Return [x, y] of the center of cell containing provided text 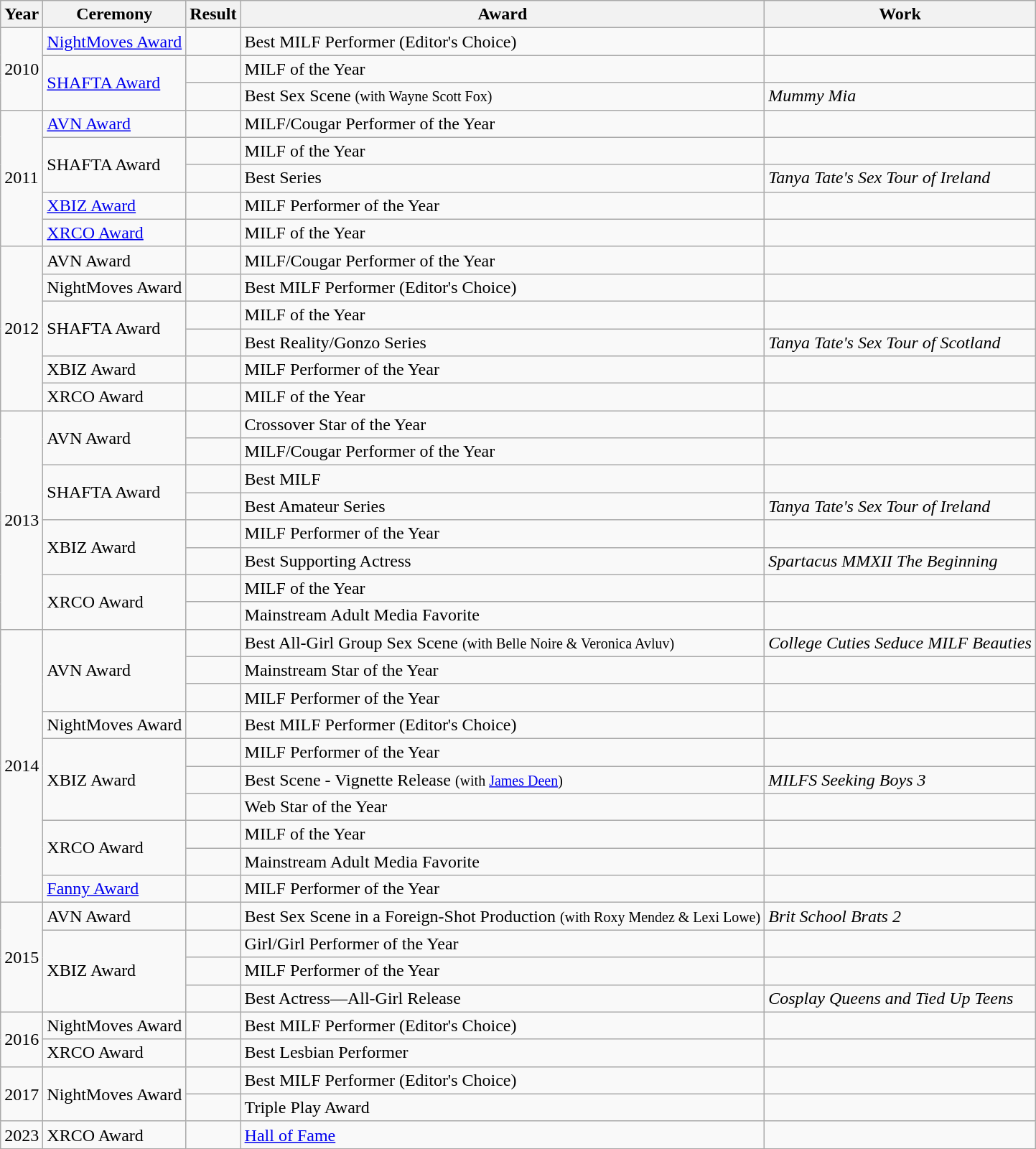
2011 [22, 178]
2015 [22, 957]
Best Series [503, 178]
2013 [22, 520]
Best Reality/Gonzo Series [503, 343]
Best Amateur Series [503, 506]
Result [213, 14]
2014 [22, 766]
2017 [22, 1094]
Cosplay Queens and Tied Up Teens [900, 998]
Triple Play Award [503, 1107]
2023 [22, 1135]
Web Star of the Year [503, 807]
Brit School Brats 2 [900, 916]
Girl/Girl Performer of the Year [503, 944]
Best All-Girl Group Sex Scene (with Belle Noire & Veronica Avluv) [503, 643]
MILFS Seeking Boys 3 [900, 779]
Mummy Mia [900, 96]
Best Scene - Vignette Release (with James Deen) [503, 779]
Award [503, 14]
Hall of Fame [503, 1135]
Best MILF [503, 479]
Best Lesbian Performer [503, 1053]
Fanny Award [115, 889]
2016 [22, 1039]
Year [22, 14]
Best Sex Scene in a Foreign-Shot Production (with Roxy Mendez & Lexi Lowe) [503, 916]
Best Actress—All-Girl Release [503, 998]
College Cuties Seduce MILF Beauties [900, 643]
Mainstream Star of the Year [503, 670]
Work [900, 14]
2010 [22, 69]
Spartacus MMXII The Beginning [900, 561]
2012 [22, 328]
Best Supporting Actress [503, 561]
Ceremony [115, 14]
Crossover Star of the Year [503, 424]
Best Sex Scene (with Wayne Scott Fox) [503, 96]
Tanya Tate's Sex Tour of Scotland [900, 343]
